From the cell containing the given text, extract its center point as (x, y) coordinate. 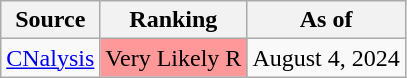
Source (50, 20)
Very Likely R (174, 58)
August 4, 2024 (326, 58)
As of (326, 20)
Ranking (174, 20)
CNalysis (50, 58)
